Return the [x, y] coordinate for the center point of the cell that contains the specified text.  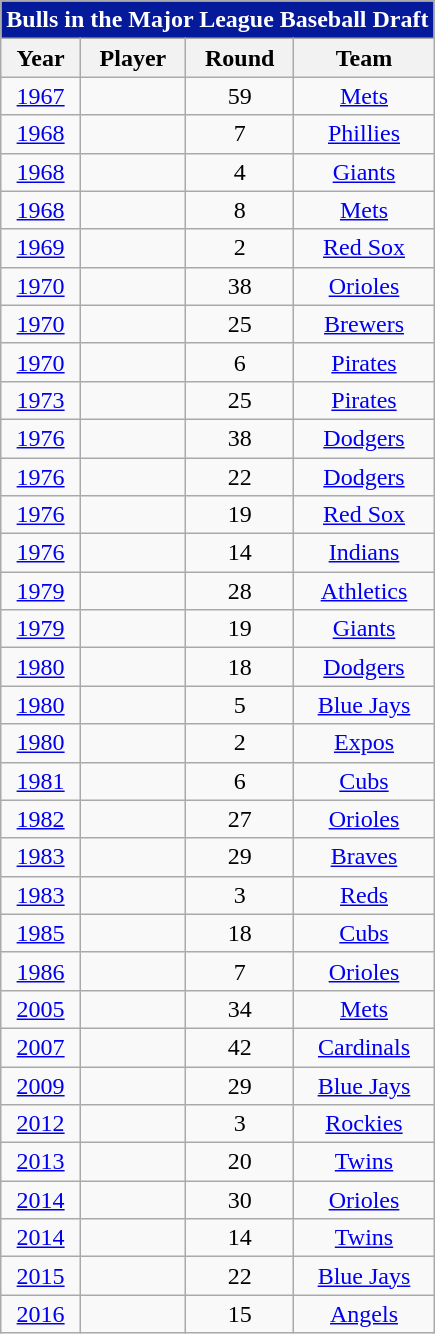
Bulls in the Major League Baseball Draft [218, 20]
4 [240, 172]
1985 [41, 933]
27 [240, 819]
2012 [41, 1124]
1973 [41, 400]
Year [41, 58]
1986 [41, 971]
Expos [364, 743]
1969 [41, 248]
2013 [41, 1162]
2009 [41, 1085]
1981 [41, 781]
Athletics [364, 591]
Indians [364, 553]
2015 [41, 1276]
5 [240, 705]
2005 [41, 1009]
28 [240, 591]
1967 [41, 96]
Angels [364, 1314]
15 [240, 1314]
Cardinals [364, 1047]
42 [240, 1047]
2007 [41, 1047]
59 [240, 96]
Phillies [364, 134]
30 [240, 1200]
Reds [364, 895]
Rockies [364, 1124]
Braves [364, 857]
20 [240, 1162]
Player [132, 58]
34 [240, 1009]
1982 [41, 819]
Team [364, 58]
2016 [41, 1314]
8 [240, 210]
Brewers [364, 324]
Round [240, 58]
